Output the (x, y) coordinate of the center of the cell containing the given text.  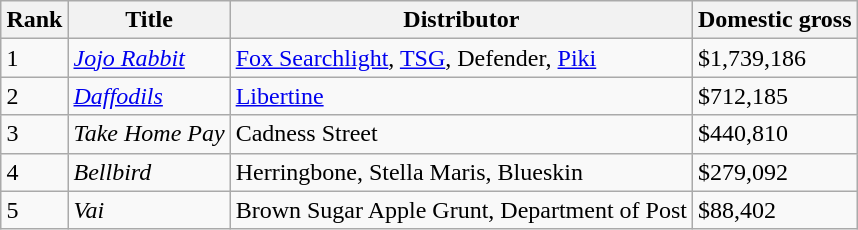
Brown Sugar Apple Grunt, Department of Post (461, 210)
Distributor (461, 20)
2 (34, 96)
Take Home Pay (149, 134)
Vai (149, 210)
5 (34, 210)
4 (34, 172)
$88,402 (774, 210)
Fox Searchlight, TSG, Defender, Piki (461, 58)
$440,810 (774, 134)
Daffodils (149, 96)
$279,092 (774, 172)
Libertine (461, 96)
Jojo Rabbit (149, 58)
Bellbird (149, 172)
Cadness Street (461, 134)
Rank (34, 20)
$1,739,186 (774, 58)
Herringbone, Stella Maris, Blueskin (461, 172)
$712,185 (774, 96)
1 (34, 58)
Title (149, 20)
3 (34, 134)
Domestic gross (774, 20)
